Determine the [x, y] coordinate at the center of the cell enclosing the given text.  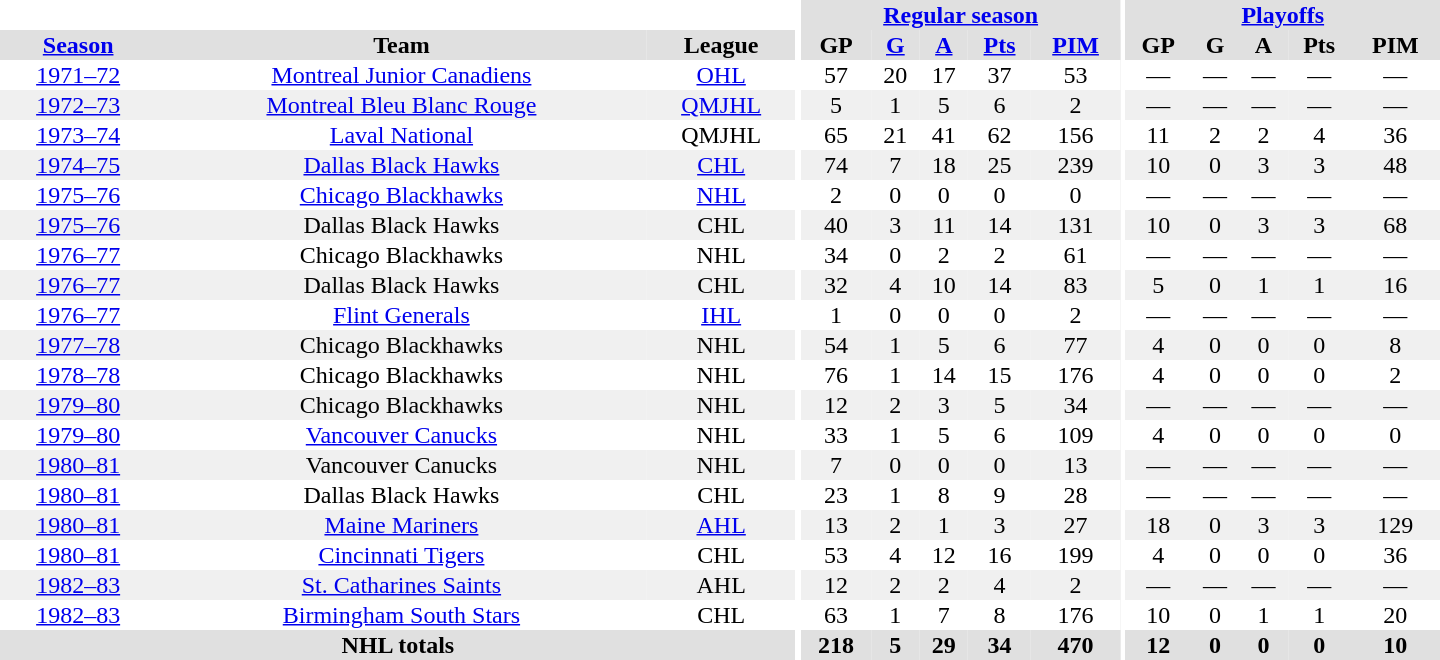
470 [1076, 645]
Birmingham South Stars [401, 615]
218 [836, 645]
25 [1000, 165]
League [722, 45]
Montreal Bleu Blanc Rouge [401, 105]
37 [1000, 75]
Playoffs [1283, 15]
Season [78, 45]
Maine Mariners [401, 525]
62 [1000, 135]
29 [944, 645]
OHL [722, 75]
1973–74 [78, 135]
57 [836, 75]
129 [1396, 525]
32 [836, 285]
21 [895, 135]
109 [1076, 435]
65 [836, 135]
28 [1076, 495]
63 [836, 615]
33 [836, 435]
1974–75 [78, 165]
74 [836, 165]
1972–73 [78, 105]
61 [1076, 255]
27 [1076, 525]
1978–78 [78, 375]
1971–72 [78, 75]
48 [1396, 165]
131 [1076, 225]
15 [1000, 375]
41 [944, 135]
St. Catharines Saints [401, 585]
NHL totals [398, 645]
Laval National [401, 135]
Flint Generals [401, 315]
9 [1000, 495]
17 [944, 75]
199 [1076, 555]
IHL [722, 315]
23 [836, 495]
54 [836, 345]
77 [1076, 345]
Team [401, 45]
83 [1076, 285]
68 [1396, 225]
156 [1076, 135]
Cincinnati Tigers [401, 555]
Montreal Junior Canadiens [401, 75]
40 [836, 225]
239 [1076, 165]
Regular season [960, 15]
1977–78 [78, 345]
76 [836, 375]
